Determine the [x, y] coordinate at the center of the cell enclosing the given text.  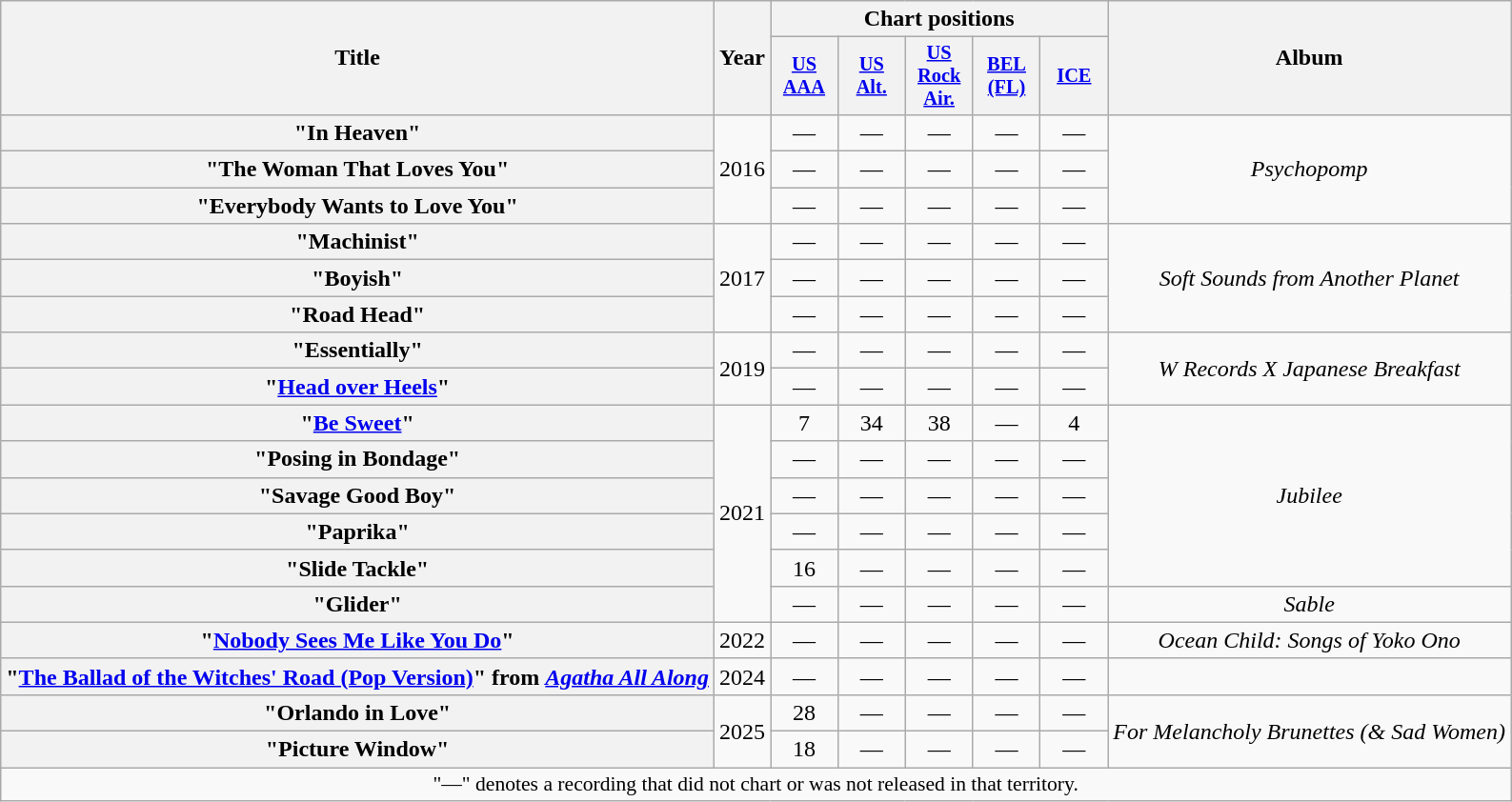
2016 [741, 169]
"—" denotes a recording that did not chart or was not released in that territory. [756, 785]
7 [804, 423]
"Boyish" [358, 278]
"Slide Tackle" [358, 568]
For Melancholy Brunettes (& Sad Women) [1309, 731]
Jubilee [1309, 495]
Psychopomp [1309, 169]
2022 [741, 640]
"Glider" [358, 604]
4 [1075, 423]
2019 [741, 369]
USRockAir. [939, 76]
"Essentially" [358, 351]
18 [804, 750]
34 [871, 423]
Ocean Child: Songs of Yoko Ono [1309, 640]
Year [741, 58]
BEL(FL) [1006, 76]
"The Ballad of the Witches' Road (Pop Version)" from Agatha All Along [358, 676]
Sable [1309, 604]
38 [939, 423]
"Head over Heels" [358, 387]
"Road Head" [358, 314]
Album [1309, 58]
"Orlando in Love" [358, 712]
Chart positions [939, 19]
16 [804, 568]
"In Heaven" [358, 132]
"Savage Good Boy" [358, 495]
W Records X Japanese Breakfast [1309, 369]
2024 [741, 676]
2025 [741, 731]
USAlt. [871, 76]
"Everybody Wants to Love You" [358, 206]
USAAA [804, 76]
2021 [741, 513]
"Nobody Sees Me Like You Do" [358, 640]
"Machinist" [358, 242]
"Posing in Bondage" [358, 459]
Title [358, 58]
2017 [741, 278]
"Be Sweet" [358, 423]
ICE [1075, 76]
"Paprika" [358, 531]
"Picture Window" [358, 750]
28 [804, 712]
"The Woman That Loves You" [358, 170]
Soft Sounds from Another Planet [1309, 278]
